For the text-containing cell, return its midpoint in [X, Y] coordinate format. 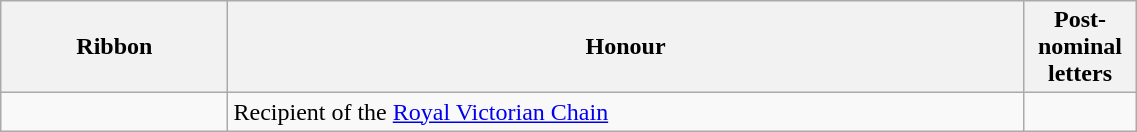
Ribbon [114, 47]
Honour [626, 47]
Post-nominal letters [1080, 47]
Recipient of the Royal Victorian Chain [626, 112]
